Find where the given text appears and provide that cell's center as (X, Y) coordinate. 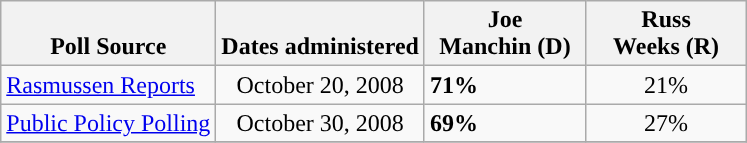
October 30, 2008 (320, 123)
71% (504, 85)
Poll Source (108, 34)
October 20, 2008 (320, 85)
Public Policy Polling (108, 123)
21% (666, 85)
69% (504, 123)
Rasmussen Reports (108, 85)
JoeManchin (D) (504, 34)
27% (666, 123)
Dates administered (320, 34)
RussWeeks (R) (666, 34)
